Capture the cell that displays the provided text and extract its (X, Y) central coordinate. 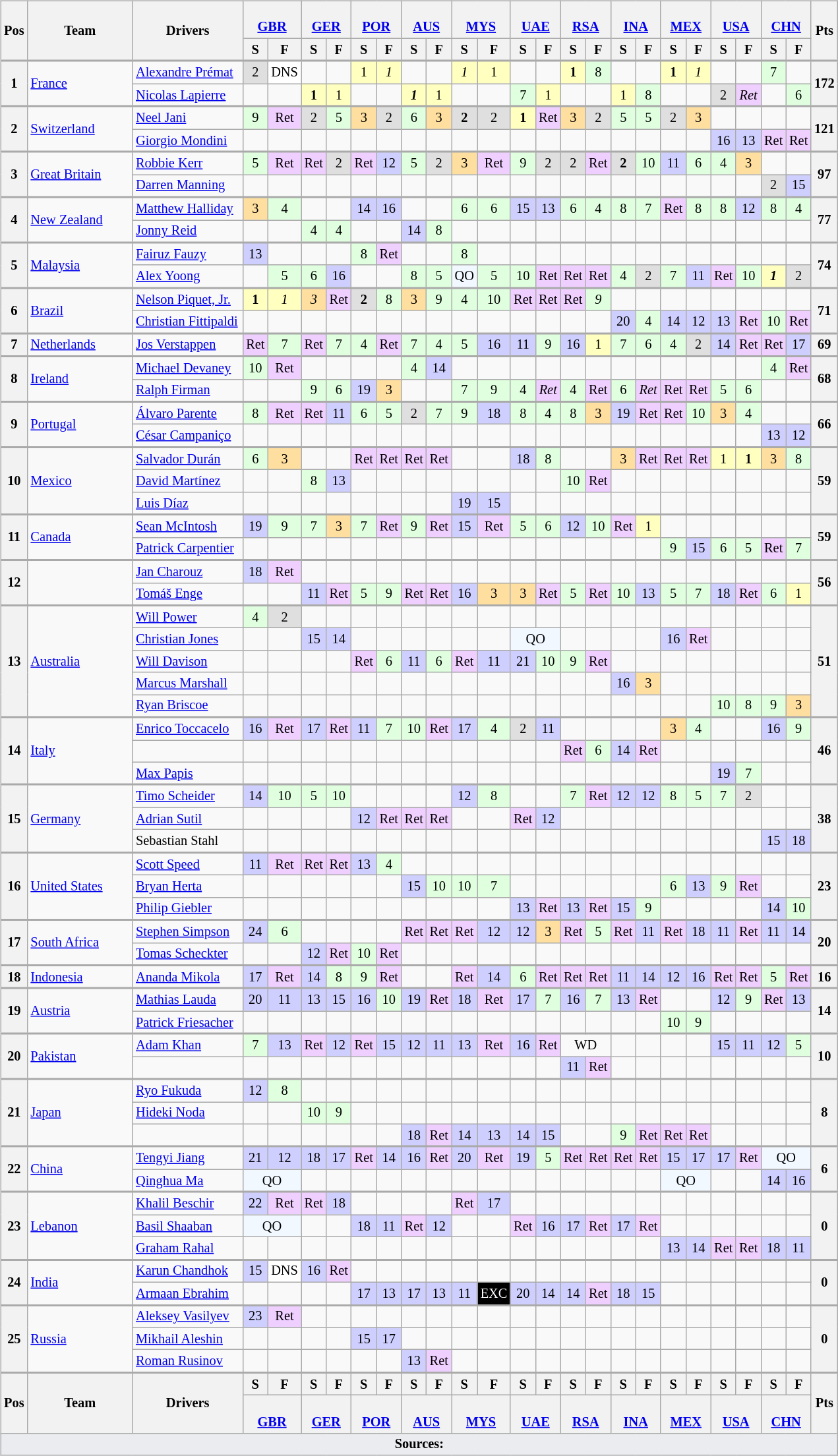
Jonny Reid (187, 231)
Sebastian Stahl (187, 841)
Brazil (80, 311)
Ireland (80, 380)
China (80, 1169)
77 (824, 220)
South Africa (80, 943)
Malaysia (80, 265)
Christian Fittipaldi (187, 322)
Ananda Mikola (187, 977)
Christian Jones (187, 639)
Darren Manning (187, 186)
Álvaro Parente (187, 413)
EXC (494, 1293)
66 (824, 424)
Nicolas Lapierre (187, 95)
Timo Scheider (187, 796)
Australia (80, 661)
New Zealand (80, 220)
India (80, 1283)
Aleksey Vasilyev (187, 1316)
Russia (80, 1339)
Lebanon (80, 1226)
38 (824, 819)
Will Davison (187, 662)
Austria (80, 1011)
Tomáš Enge (187, 594)
Sean McIntosh (187, 526)
Mexico (80, 480)
56 (824, 583)
Scott Speed (187, 863)
Pakistan (80, 1056)
25 (14, 1339)
Hideki Noda (187, 1113)
Ralph Firman (187, 390)
Ryo Fukuda (187, 1090)
Enrico Toccacelo (187, 728)
Luis Díaz (187, 503)
Jan Charouz (187, 571)
68 (824, 380)
Canada (80, 538)
51 (824, 661)
Patrick Friesacher (187, 1022)
Patrick Carpentier (187, 548)
121 (824, 129)
Salvador Durán (187, 458)
Portugal (80, 424)
Khalil Beschir (187, 1204)
Graham Rahal (187, 1248)
97 (824, 174)
Roman Rusinov (187, 1361)
Adrian Sutil (187, 819)
172 (824, 84)
Indonesia (80, 977)
Mikhail Aleshin (187, 1339)
Netherlands (80, 345)
Italy (80, 751)
Will Power (187, 616)
France (80, 84)
Adam Khan (187, 1045)
Alexandre Prémat (187, 73)
69 (824, 345)
Bryan Herta (187, 887)
Tengyi Jiang (187, 1158)
Max Papis (187, 773)
Marcus Marshall (187, 684)
71 (824, 311)
Philip Giebler (187, 908)
Qinghua Ma (187, 1180)
Neel Jani (187, 118)
Great Britain (80, 174)
Sources: (419, 1444)
Switzerland (80, 129)
Tomas Scheckter (187, 954)
WD (585, 1045)
74 (824, 265)
Karun Chandhok (187, 1271)
David Martínez (187, 481)
Jos Verstappen (187, 345)
Mathias Lauda (187, 1000)
Nelson Piquet, Jr. (187, 299)
Matthew Halliday (187, 208)
César Campaniço (187, 436)
46 (824, 751)
Armaan Ebrahim (187, 1293)
Germany (80, 819)
Basil Shaaban (187, 1226)
Alex Yoong (187, 276)
Ryan Briscoe (187, 706)
Robbie Kerr (187, 163)
Stephen Simpson (187, 931)
Fairuz Fauzy (187, 254)
Giorgio Mondini (187, 140)
Japan (80, 1113)
Michael Devaney (187, 368)
United States (80, 886)
